Extract the [x, y] coordinate from the center of the cell holding the provided text.  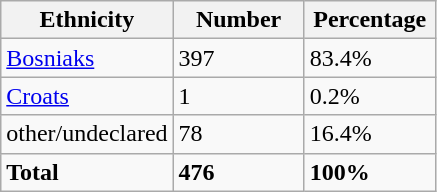
100% [370, 172]
397 [238, 58]
Ethnicity [87, 20]
0.2% [370, 96]
476 [238, 172]
1 [238, 96]
Bosniaks [87, 58]
Croats [87, 96]
Percentage [370, 20]
Number [238, 20]
83.4% [370, 58]
16.4% [370, 134]
Total [87, 172]
78 [238, 134]
other/undeclared [87, 134]
